Determine the (X, Y) coordinate at the center of the cell enclosing the given text.  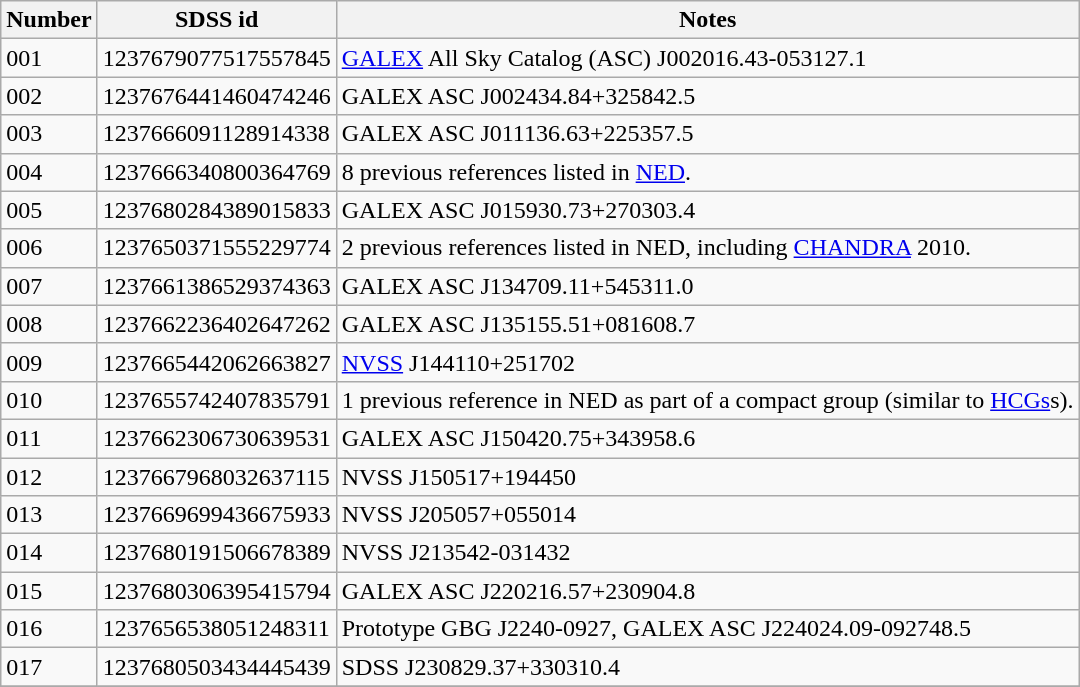
011 (49, 438)
1237666091128914338 (216, 134)
GALEX All Sky Catalog (ASC) J002016.43-053127.1 (708, 58)
016 (49, 629)
017 (49, 667)
GALEX ASC J135155.51+081608.7 (708, 324)
Prototype GBG J2240-0927, GALEX ASC J224024.09-092748.5 (708, 629)
010 (49, 400)
GALEX ASC J011136.63+225357.5 (708, 134)
NVSS J150517+194450 (708, 477)
NVSS J205057+055014 (708, 515)
1237679077517557845 (216, 58)
013 (49, 515)
006 (49, 248)
GALEX ASC J002434.84+325842.5 (708, 96)
1237662236402647262 (216, 324)
1237680284389015833 (216, 210)
1237665442062663827 (216, 362)
SDSS id (216, 20)
1237666340800364769 (216, 172)
015 (49, 591)
1237650371555229774 (216, 248)
005 (49, 210)
004 (49, 172)
2 previous references listed in NED, including CHANDRA 2010. (708, 248)
Number (49, 20)
014 (49, 553)
1237662306730639531 (216, 438)
002 (49, 96)
1237680306395415794 (216, 591)
1237655742407835791 (216, 400)
1237680503434445439 (216, 667)
8 previous references listed in NED. (708, 172)
009 (49, 362)
007 (49, 286)
012 (49, 477)
1237680191506678389 (216, 553)
1237656538051248311 (216, 629)
1237667968032637115 (216, 477)
003 (49, 134)
GALEX ASC J150420.75+343958.6 (708, 438)
1237669699436675933 (216, 515)
NVSS J213542-031432 (708, 553)
001 (49, 58)
GALEX ASC J134709.11+545311.0 (708, 286)
SDSS J230829.37+330310.4 (708, 667)
GALEX ASC J015930.73+270303.4 (708, 210)
1237676441460474246 (216, 96)
1237661386529374363 (216, 286)
008 (49, 324)
GALEX ASC J220216.57+230904.8 (708, 591)
Notes (708, 20)
NVSS J144110+251702 (708, 362)
1 previous reference in NED as part of a compact group (similar to HCGss). (708, 400)
